For the text-containing cell, return its midpoint in (x, y) coordinate format. 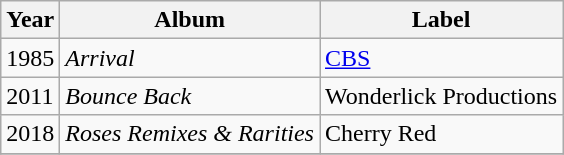
1985 (30, 58)
Bounce Back (190, 96)
Arrival (190, 58)
2011 (30, 96)
CBS (442, 58)
Album (190, 20)
2018 (30, 134)
Label (442, 20)
Roses Remixes & Rarities (190, 134)
Wonderlick Productions (442, 96)
Year (30, 20)
Cherry Red (442, 134)
